Locate the cell with the specified text and output its (X, Y) center coordinate. 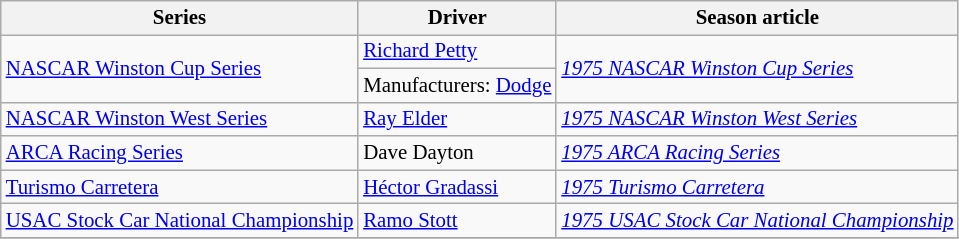
1975 USAC Stock Car National Championship (757, 221)
1975 NASCAR Winston Cup Series (757, 68)
USAC Stock Car National Championship (180, 221)
Dave Dayton (457, 153)
1975 Turismo Carretera (757, 187)
Driver (457, 18)
1975 NASCAR Winston West Series (757, 119)
1975 ARCA Racing Series (757, 153)
Héctor Gradassi (457, 187)
Turismo Carretera (180, 187)
NASCAR Winston Cup Series (180, 68)
ARCA Racing Series (180, 153)
Series (180, 18)
Ramo Stott (457, 221)
Season article (757, 18)
Richard Petty (457, 51)
Ray Elder (457, 119)
Manufacturers: Dodge (457, 85)
NASCAR Winston West Series (180, 119)
